Search for the cell housing the specified text and yield its (x, y) center coordinate. 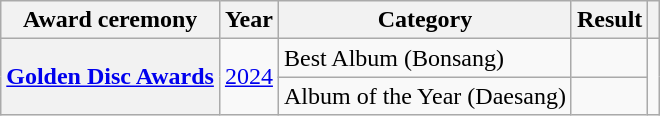
Result (609, 20)
Best Album (Bonsang) (424, 58)
Award ceremony (110, 20)
Album of the Year (Daesang) (424, 96)
Golden Disc Awards (110, 77)
2024 (248, 77)
Year (248, 20)
Category (424, 20)
